Determine the (X, Y) coordinate at the center of the cell enclosing the given text.  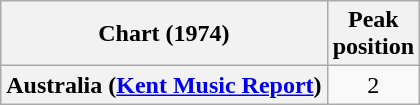
Australia (Kent Music Report) (164, 85)
2 (373, 85)
Chart (1974) (164, 34)
Peakposition (373, 34)
